For the text-containing cell, return its midpoint in [x, y] coordinate format. 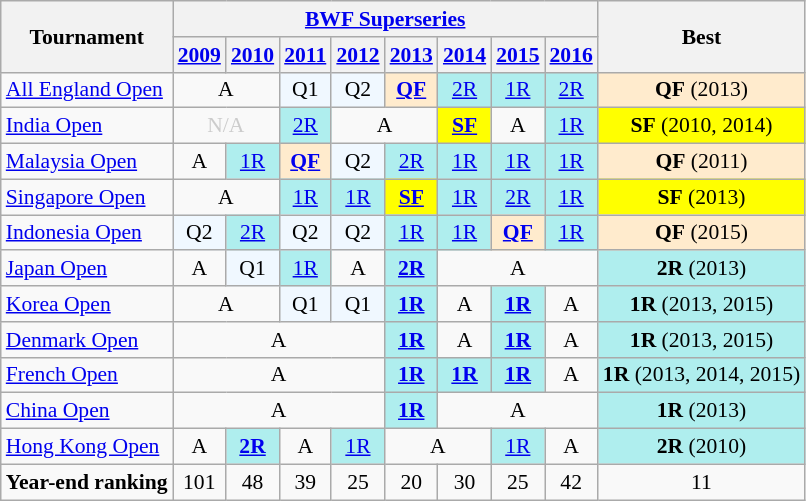
2011 [305, 55]
2R (2013) [702, 269]
BWF Superseries [386, 19]
48 [252, 482]
2009 [200, 55]
42 [570, 482]
Tournament [87, 36]
2015 [518, 55]
All England Open [87, 90]
1R (2013, 2014, 2015) [702, 375]
QF (2011) [702, 162]
SF (2010, 2014) [702, 126]
Singapore Open [87, 197]
Year-end ranking [87, 482]
1R (2013) [702, 411]
Denmark Open [87, 340]
2013 [412, 55]
101 [200, 482]
Indonesia Open [87, 233]
2R (2010) [702, 447]
2012 [358, 55]
SF (2013) [702, 197]
Korea Open [87, 304]
Hong Kong Open [87, 447]
China Open [87, 411]
2016 [570, 55]
2010 [252, 55]
2014 [464, 55]
QF (2013) [702, 90]
Japan Open [87, 269]
French Open [87, 375]
39 [305, 482]
11 [702, 482]
20 [412, 482]
India Open [87, 126]
QF (2015) [702, 233]
30 [464, 482]
Malaysia Open [87, 162]
N/A [226, 126]
Best [702, 36]
